From the cell containing the given text, extract its center point as (x, y) coordinate. 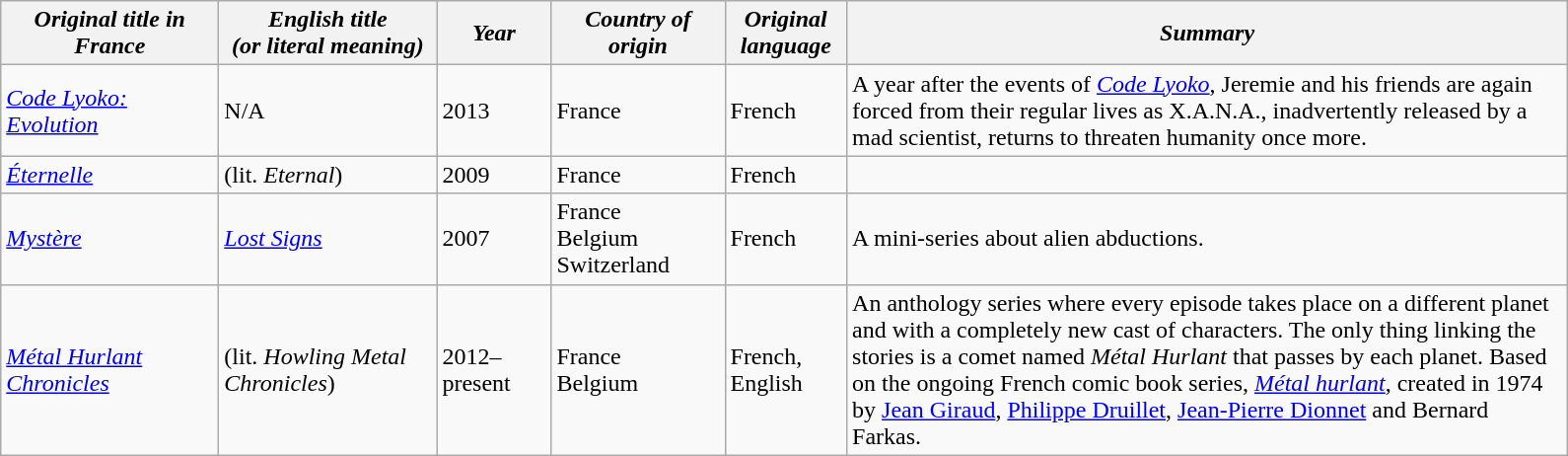
English title(or literal meaning) (327, 34)
Country of origin (638, 34)
FranceBelgium (638, 369)
FranceBelgiumSwitzerland (638, 239)
Summary (1207, 34)
Code Lyoko: Evolution (110, 111)
2012–present (494, 369)
A mini-series about alien abductions. (1207, 239)
French, English (786, 369)
2007 (494, 239)
Mystère (110, 239)
Year (494, 34)
2013 (494, 111)
Métal Hurlant Chronicles (110, 369)
Original title in France (110, 34)
Lost Signs (327, 239)
2009 (494, 175)
(lit. Howling Metal Chronicles) (327, 369)
Original language (786, 34)
N/A (327, 111)
(lit. Eternal) (327, 175)
Éternelle (110, 175)
